Return [X, Y] of the center of cell containing provided text 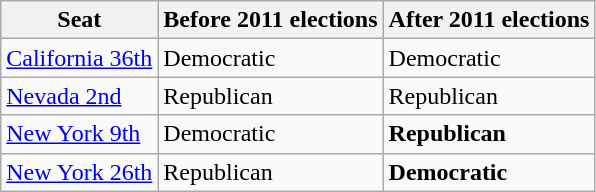
Seat [80, 20]
After 2011 elections [489, 20]
California 36th [80, 58]
New York 9th [80, 134]
Before 2011 elections [270, 20]
New York 26th [80, 172]
Nevada 2nd [80, 96]
